Return the [x, y] coordinate for the center point of the cell that contains the specified text.  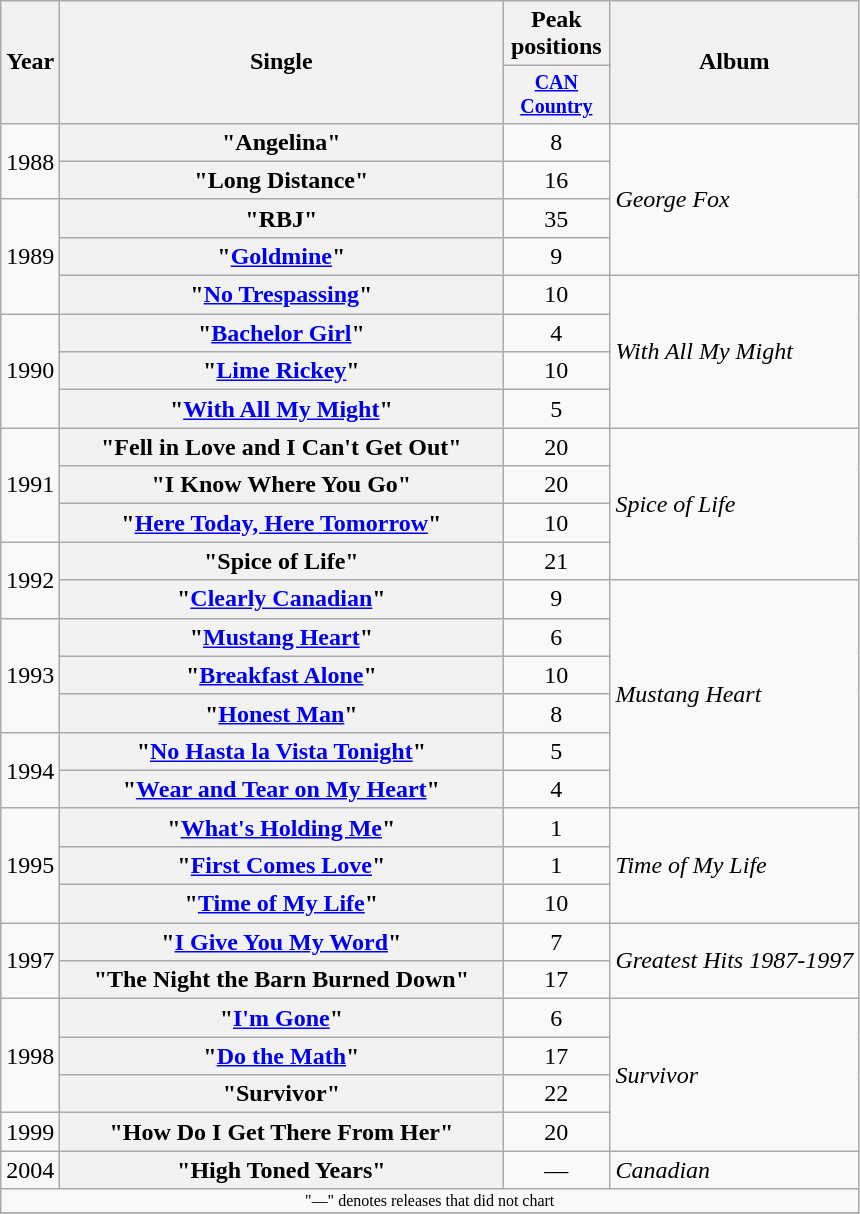
1989 [30, 256]
2004 [30, 1170]
"Bachelor Girl" [282, 333]
Year [30, 62]
"Angelina" [282, 142]
"—" denotes releases that did not chart [430, 1201]
Canadian [734, 1170]
Survivor [734, 1075]
1988 [30, 161]
16 [556, 180]
7 [556, 942]
"No Hasta la Vista Tonight" [282, 751]
"Goldmine" [282, 256]
"Do the Math" [282, 1056]
"The Night the Barn Burned Down" [282, 980]
Greatest Hits 1987-1997 [734, 961]
Time of My Life [734, 865]
"Time of My Life" [282, 904]
CAN Country [556, 94]
1997 [30, 961]
"I'm Gone" [282, 1018]
21 [556, 561]
"Fell in Love and I Can't Get Out" [282, 447]
— [556, 1170]
"Lime Rickey" [282, 371]
With All My Might [734, 352]
"High Toned Years" [282, 1170]
22 [556, 1094]
Peak positions [556, 34]
1990 [30, 371]
"With All My Might" [282, 409]
"What's Holding Me" [282, 827]
1999 [30, 1132]
George Fox [734, 199]
"Wear and Tear on My Heart" [282, 789]
1992 [30, 580]
1998 [30, 1056]
"I Know Where You Go" [282, 485]
"No Trespassing" [282, 295]
Album [734, 62]
1991 [30, 485]
1994 [30, 770]
"Survivor" [282, 1094]
Spice of Life [734, 504]
"Long Distance" [282, 180]
35 [556, 218]
"Breakfast Alone" [282, 675]
1993 [30, 675]
Single [282, 62]
"RBJ" [282, 218]
"Clearly Canadian" [282, 599]
1995 [30, 865]
"Honest Man" [282, 713]
"How Do I Get There From Her" [282, 1132]
"First Comes Love" [282, 865]
"Mustang Heart" [282, 637]
Mustang Heart [734, 694]
"I Give You My Word" [282, 942]
"Here Today, Here Tomorrow" [282, 523]
"Spice of Life" [282, 561]
